Identify which cell holds the provided text, then report its [x, y] central coordinate. 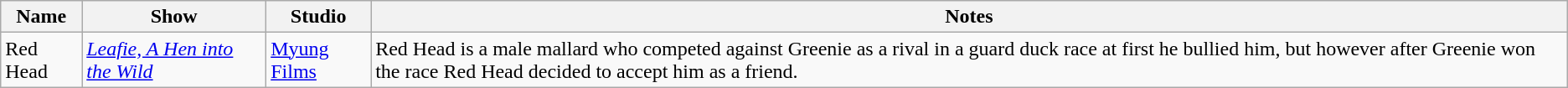
Leafie, A Hen into the Wild [174, 60]
Show [174, 17]
Studio [318, 17]
Notes [970, 17]
Red Head [42, 60]
Name [42, 17]
Myung Films [318, 60]
